Output the (x, y) coordinate of the center of the cell containing the given text.  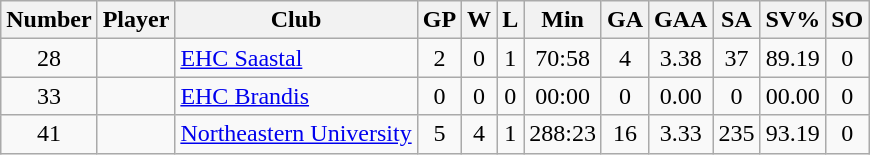
00:00 (563, 96)
GA (624, 20)
33 (49, 96)
Player (136, 20)
3.33 (681, 134)
Northeastern University (296, 134)
Club (296, 20)
Number (49, 20)
5 (439, 134)
EHC Saastal (296, 58)
GAA (681, 20)
37 (736, 58)
3.38 (681, 58)
70:58 (563, 58)
0.00 (681, 96)
SA (736, 20)
2 (439, 58)
89.19 (793, 58)
SV% (793, 20)
SO (848, 20)
41 (49, 134)
L (510, 20)
28 (49, 58)
GP (439, 20)
93.19 (793, 134)
EHC Brandis (296, 96)
00.00 (793, 96)
Min (563, 20)
W (480, 20)
288:23 (563, 134)
235 (736, 134)
16 (624, 134)
